Capture the cell that displays the provided text and extract its (X, Y) central coordinate. 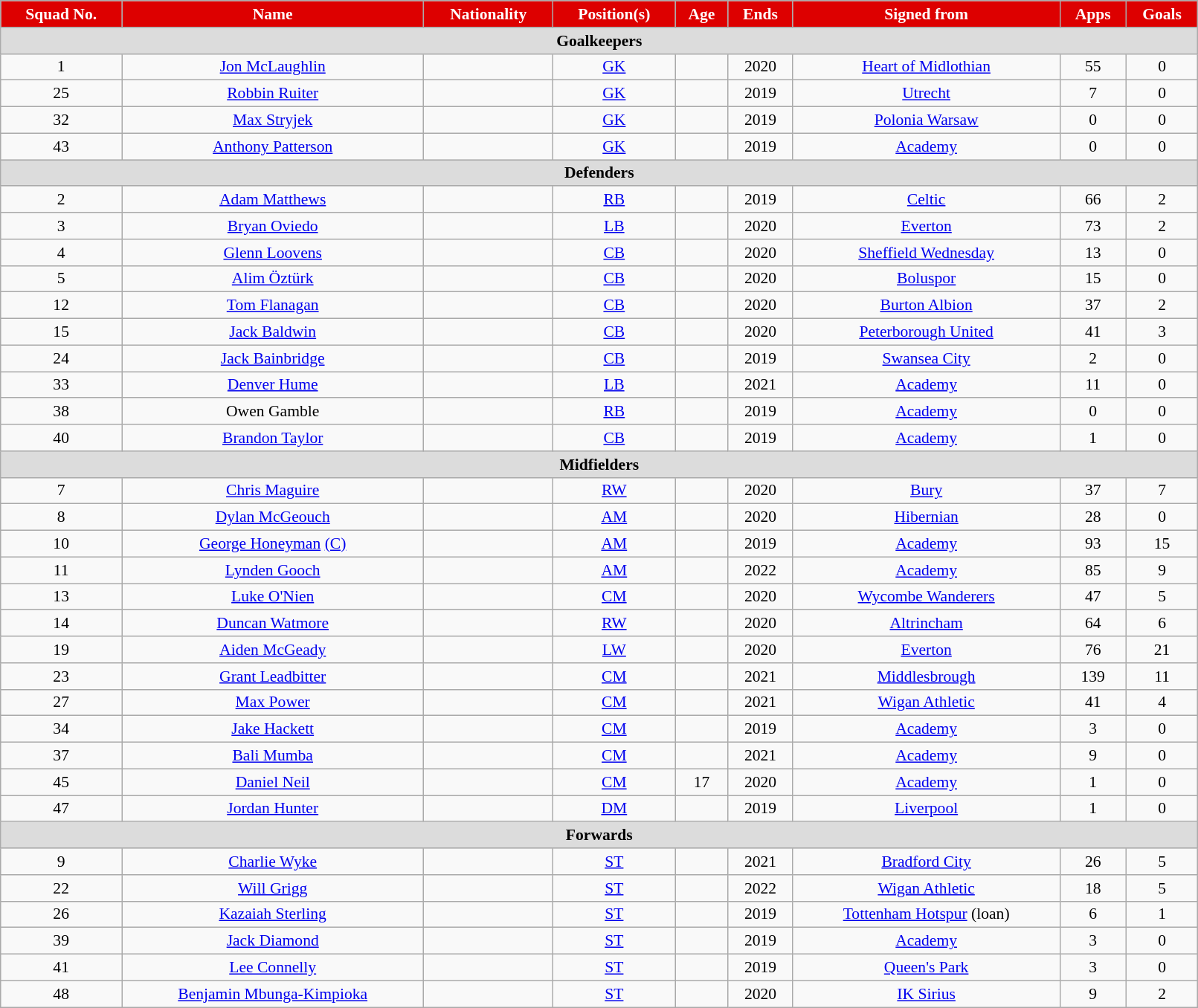
17 (702, 782)
Adam Matthews (273, 200)
85 (1093, 570)
Defenders (599, 173)
Alim Öztürk (273, 279)
Anthony Patterson (273, 146)
Boluspor (927, 279)
Middlesbrough (927, 676)
Luke O'Nien (273, 597)
12 (61, 306)
Swansea City (927, 358)
Max Stryjek (273, 120)
19 (61, 650)
Celtic (927, 200)
Denver Hume (273, 385)
10 (61, 544)
Age (702, 14)
Bury (927, 491)
Midfielders (599, 465)
IK Sirius (927, 994)
73 (1093, 226)
Apps (1093, 14)
Bryan Oviedo (273, 226)
39 (61, 941)
14 (61, 624)
32 (61, 120)
22 (61, 888)
21 (1162, 650)
Max Power (273, 702)
Squad No. (61, 14)
Tottenham Hotspur (loan) (927, 914)
Jack Baldwin (273, 332)
28 (1093, 517)
45 (61, 782)
8 (61, 517)
Goalkeepers (599, 41)
Signed from (927, 14)
48 (61, 994)
Jake Hackett (273, 729)
Dylan McGeouch (273, 517)
27 (61, 702)
Jack Diamond (273, 941)
76 (1093, 650)
Lee Connelly (273, 968)
Tom Flanagan (273, 306)
93 (1093, 544)
Lynden Gooch (273, 570)
55 (1093, 67)
Aiden McGeady (273, 650)
25 (61, 94)
Altrincham (927, 624)
Jack Bainbridge (273, 358)
Hibernian (927, 517)
34 (61, 729)
40 (61, 438)
Kazaiah Sterling (273, 914)
38 (61, 412)
George Honeyman (C) (273, 544)
Robbin Ruiter (273, 94)
Position(s) (614, 14)
Duncan Watmore (273, 624)
DM (614, 809)
Bradford City (927, 862)
Bali Mumba (273, 756)
LW (614, 650)
Chris Maguire (273, 491)
23 (61, 676)
Jon McLaughlin (273, 67)
Queen's Park (927, 968)
Brandon Taylor (273, 438)
Wycombe Wanderers (927, 597)
Polonia Warsaw (927, 120)
Utrecht (927, 94)
Grant Leadbitter (273, 676)
64 (1093, 624)
Will Grigg (273, 888)
Daniel Neil (273, 782)
Name (273, 14)
Liverpool (927, 809)
Glenn Loovens (273, 253)
Jordan Hunter (273, 809)
Heart of Midlothian (927, 67)
24 (61, 358)
18 (1093, 888)
33 (61, 385)
Forwards (599, 836)
Benjamin Mbunga-Kimpioka (273, 994)
Burton Albion (927, 306)
Peterborough United (927, 332)
66 (1093, 200)
Goals (1162, 14)
43 (61, 146)
Sheffield Wednesday (927, 253)
Charlie Wyke (273, 862)
Nationality (489, 14)
139 (1093, 676)
Ends (760, 14)
Owen Gamble (273, 412)
